Return [x, y] of the center of cell containing provided text 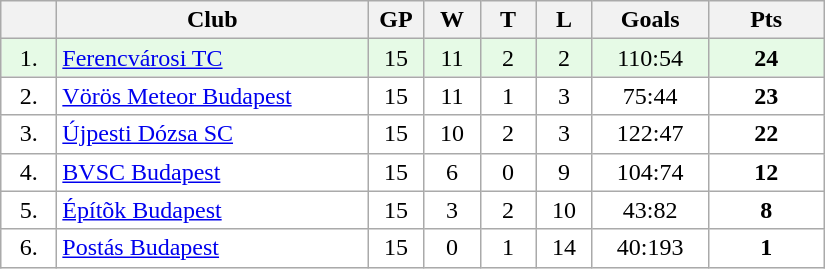
6. [29, 248]
BVSC Budapest [212, 172]
8 [766, 210]
Ferencvárosi TC [212, 58]
9 [564, 172]
Club [212, 20]
12 [766, 172]
T [508, 20]
W [452, 20]
3. [29, 134]
22 [766, 134]
Újpesti Dózsa SC [212, 134]
43:82 [650, 210]
14 [564, 248]
GP [396, 20]
Postás Budapest [212, 248]
40:193 [650, 248]
104:74 [650, 172]
L [564, 20]
75:44 [650, 96]
2. [29, 96]
Goals [650, 20]
6 [452, 172]
5. [29, 210]
Vörös Meteor Budapest [212, 96]
4. [29, 172]
122:47 [650, 134]
24 [766, 58]
Pts [766, 20]
1. [29, 58]
Építõk Budapest [212, 210]
110:54 [650, 58]
23 [766, 96]
